From the cell containing the given text, extract its center point as [x, y] coordinate. 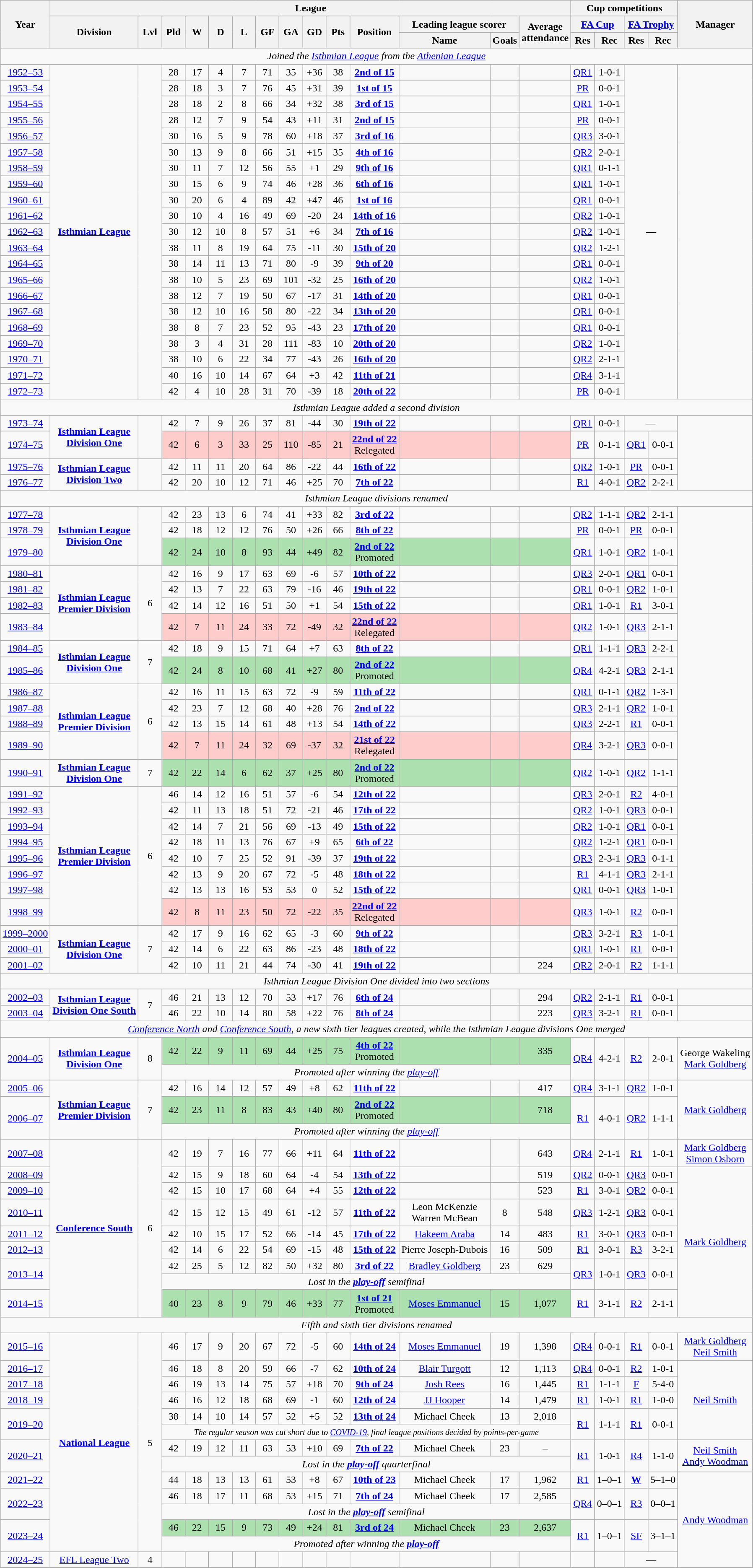
417 [545, 1088]
1986–87 [25, 692]
1967–68 [25, 312]
1957–58 [25, 152]
10th of 24 [374, 1368]
Pierre Joseph-Dubois [444, 1250]
2008–09 [25, 1175]
-32 [314, 280]
-3 [314, 933]
Averageattendance [545, 32]
1952–53 [25, 72]
1963–64 [25, 248]
6th of 24 [374, 997]
2002–03 [25, 997]
1985–86 [25, 670]
+4 [314, 1191]
10th of 22 [374, 574]
9th of 24 [374, 1384]
2013–14 [25, 1274]
R4 [636, 1456]
1982–83 [25, 605]
+6 [314, 232]
2014–15 [25, 1303]
-12 [314, 1212]
643 [545, 1153]
1st of 16 [374, 200]
1974–75 [25, 444]
Position [374, 32]
EFL League Two [94, 1560]
Isthmian League added a second division [376, 407]
1968–69 [25, 327]
13th of 20 [374, 312]
1966–67 [25, 296]
-4 [314, 1175]
14th of 16 [374, 216]
SF [636, 1536]
-17 [314, 296]
4th of 22Promoted [374, 1051]
-85 [314, 444]
Isthmian League [94, 231]
-13 [314, 826]
Isthmian League divisions renamed [376, 498]
1958–59 [25, 168]
D [221, 32]
2011–12 [25, 1234]
-7 [314, 1368]
29 [338, 168]
2018–19 [25, 1400]
JJ Hooper [444, 1400]
2020–21 [25, 1456]
2nd of 22 [374, 708]
+9 [314, 842]
1,077 [545, 1303]
Cup competitions [625, 8]
Leading league scorer [460, 24]
2,585 [545, 1496]
89 [267, 200]
+27 [314, 670]
-14 [314, 1234]
Isthmian LeagueDivision One South [94, 1005]
League [311, 8]
1972–73 [25, 391]
Conference South [94, 1228]
+22 [314, 1013]
Division [94, 32]
1978–79 [25, 530]
1962–63 [25, 232]
101 [291, 280]
2009–10 [25, 1191]
1987–88 [25, 708]
1964–65 [25, 264]
2021–22 [25, 1480]
1-3-1 [663, 692]
+3 [314, 375]
8th of 24 [374, 1013]
11th of 21 [374, 375]
National League [94, 1442]
1971–72 [25, 375]
36 [338, 184]
2019–20 [25, 1424]
2,637 [545, 1528]
3–1–1 [663, 1536]
GD [314, 32]
21st of 22Relegated [374, 745]
4th of 16 [374, 152]
718 [545, 1110]
1983–84 [25, 627]
GF [267, 32]
2022–23 [25, 1504]
1999–2000 [25, 933]
1991–92 [25, 794]
2005–06 [25, 1088]
George WakelingMark Goldberg [715, 1059]
1997–98 [25, 890]
-21 [314, 810]
-49 [314, 627]
2012–13 [25, 1250]
-20 [314, 216]
Manager [715, 24]
2004–05 [25, 1059]
1953–54 [25, 88]
1969–70 [25, 343]
12th of 24 [374, 1400]
Bradley Goldberg [444, 1266]
+31 [314, 88]
Fifth and sixth tier divisions renamed [376, 1325]
+49 [314, 552]
– [545, 1448]
1977–78 [25, 514]
2001–02 [25, 965]
1st of 21Promoted [374, 1303]
Mark GoldbergSimon Osborn [715, 1153]
1960–61 [25, 200]
Josh Rees [444, 1384]
2,018 [545, 1416]
483 [545, 1234]
1965–66 [25, 280]
1st of 15 [374, 88]
83 [267, 1110]
-37 [314, 745]
2007–08 [25, 1153]
Mark GoldbergNeil Smith [715, 1347]
+7 [314, 649]
629 [545, 1266]
4-1-1 [610, 874]
2024–25 [25, 1560]
+24 [314, 1528]
1976–77 [25, 483]
1961–62 [25, 216]
78 [267, 136]
14th of 20 [374, 296]
-83 [314, 343]
F [636, 1384]
-1 [314, 1400]
Joined the Isthmian League from the Athenian League [376, 56]
1988–89 [25, 724]
L [244, 32]
+5 [314, 1416]
2015–16 [25, 1347]
Andy Woodman [715, 1520]
1992–93 [25, 810]
1-1-0 [663, 1456]
91 [291, 858]
1981–82 [25, 589]
Lvl [150, 32]
1,445 [545, 1384]
1955–56 [25, 120]
+10 [314, 1448]
9th of 20 [374, 264]
10th of 23 [374, 1480]
Name [444, 40]
2010–11 [25, 1212]
2-3-1 [610, 858]
Pts [338, 32]
14th of 24 [374, 1347]
-44 [314, 423]
294 [545, 997]
1956–57 [25, 136]
1,479 [545, 1400]
13th of 22 [374, 1175]
Pld [174, 32]
1984–85 [25, 649]
110 [291, 444]
1989–90 [25, 745]
0 [314, 890]
5–1–0 [663, 1480]
1-0-0 [663, 1400]
2023–24 [25, 1536]
FA Cup [598, 24]
73 [267, 1528]
2017–18 [25, 1384]
-15 [314, 1250]
7th of 16 [374, 232]
The regular season was cut short due to COVID-19, final league positions decided by points-per-game [366, 1432]
1954–55 [25, 104]
3rd of 15 [374, 104]
Neil Smith [715, 1400]
15th of 20 [374, 248]
9th of 22 [374, 933]
5-4-0 [663, 1384]
2003–04 [25, 1013]
Hakeem Araba [444, 1234]
1975–76 [25, 467]
509 [545, 1250]
1998–99 [25, 911]
2006–07 [25, 1118]
7th of 24 [374, 1496]
FA Trophy [651, 24]
+47 [314, 200]
Conference North and Conference South, a new sixth tier leagues created, while the Isthmian League divisions One merged [376, 1029]
20th of 20 [374, 343]
17th of 20 [374, 327]
1959–60 [25, 184]
6th of 22 [374, 842]
9th of 16 [374, 168]
20th of 22 [374, 391]
3rd of 24 [374, 1528]
Leon McKenzieWarren McBean [444, 1212]
Blair Turgott [444, 1368]
3rd of 16 [374, 136]
548 [545, 1212]
335 [545, 1051]
GA [291, 32]
2 [221, 104]
1995–96 [25, 858]
1980–81 [25, 574]
Year [25, 24]
+40 [314, 1110]
1994–95 [25, 842]
16th of 22 [374, 467]
+26 [314, 530]
Isthmian League Division One divided into two sections [376, 981]
95 [291, 327]
1,398 [545, 1347]
1,962 [545, 1480]
1970–71 [25, 359]
13th of 24 [374, 1416]
6th of 16 [374, 184]
14th of 22 [374, 724]
111 [291, 343]
519 [545, 1175]
Neil SmithAndy Woodman [715, 1456]
Lost in the play-off quarterfinal [366, 1464]
93 [267, 552]
1979–80 [25, 552]
+13 [314, 724]
-11 [314, 248]
+36 [314, 72]
+17 [314, 997]
-23 [314, 949]
1990–91 [25, 772]
Goals [505, 40]
1973–74 [25, 423]
1993–94 [25, 826]
-16 [314, 589]
Isthmian LeagueDivision Two [94, 475]
2000–01 [25, 949]
1996–97 [25, 874]
223 [545, 1013]
523 [545, 1191]
2016–17 [25, 1368]
224 [545, 965]
1,113 [545, 1368]
-30 [314, 965]
